Extract the (x, y) coordinate from the center of the cell holding the provided text.  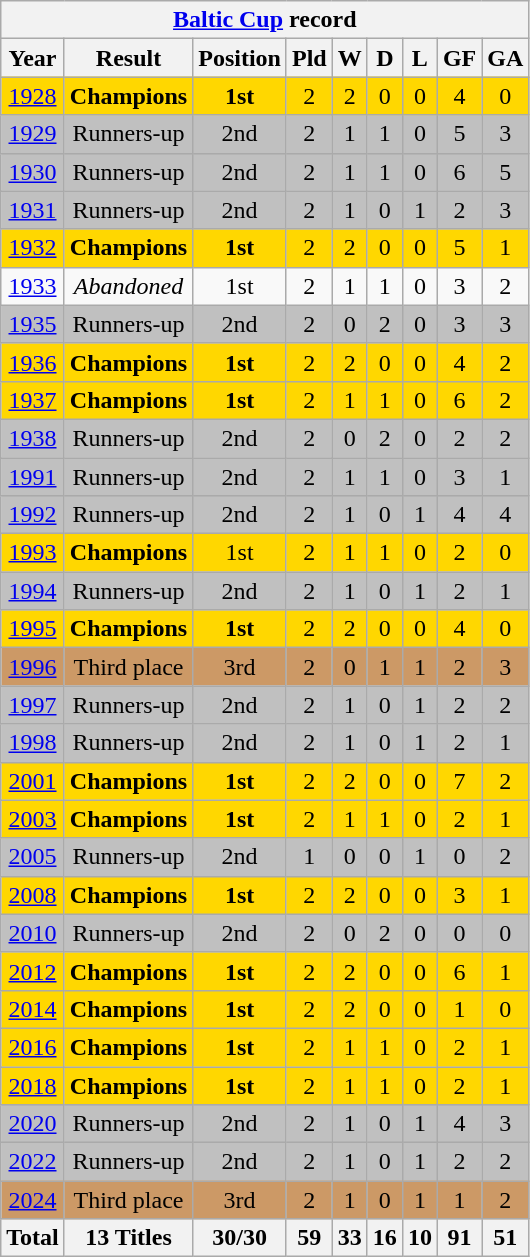
2014 (33, 1009)
1938 (33, 438)
13 Titles (128, 1238)
Year (33, 58)
1991 (33, 477)
91 (459, 1238)
1993 (33, 553)
1929 (33, 134)
1928 (33, 96)
L (420, 58)
16 (384, 1238)
2012 (33, 971)
D (384, 58)
Pld (309, 58)
2010 (33, 933)
51 (506, 1238)
2020 (33, 1124)
1932 (33, 248)
2003 (33, 819)
GA (506, 58)
2005 (33, 857)
1937 (33, 400)
1997 (33, 705)
2016 (33, 1047)
1995 (33, 629)
30/30 (240, 1238)
2001 (33, 781)
1992 (33, 515)
1935 (33, 324)
10 (420, 1238)
1936 (33, 362)
2008 (33, 895)
W (350, 58)
1931 (33, 210)
Position (240, 58)
1998 (33, 743)
GF (459, 58)
2018 (33, 1085)
2024 (33, 1200)
1930 (33, 172)
1996 (33, 667)
Baltic Cup record (265, 20)
1933 (33, 286)
2022 (33, 1162)
1994 (33, 591)
7 (459, 781)
Result (128, 58)
Abandoned (128, 286)
33 (350, 1238)
59 (309, 1238)
Total (33, 1238)
